Provide the [x, y] coordinate of the cell's center where the given text is located.  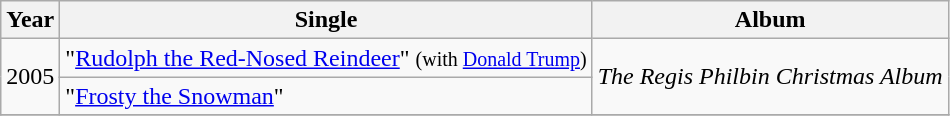
"Rudolph the Red-Nosed Reindeer" (with Donald Trump) [326, 58]
Album [770, 20]
"Frosty the Snowman" [326, 96]
Single [326, 20]
The Regis Philbin Christmas Album [770, 77]
Year [30, 20]
2005 [30, 77]
